Return the (x, y) coordinate for the center point of the cell that contains the specified text.  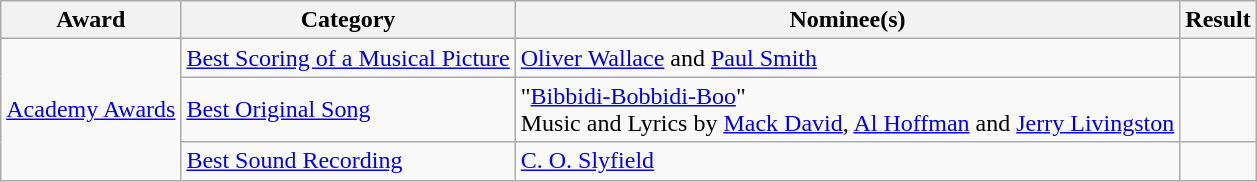
Best Scoring of a Musical Picture (348, 58)
Academy Awards (91, 110)
Result (1218, 20)
Best Original Song (348, 110)
Award (91, 20)
Oliver Wallace and Paul Smith (848, 58)
Nominee(s) (848, 20)
Category (348, 20)
Best Sound Recording (348, 161)
C. O. Slyfield (848, 161)
"Bibbidi-Bobbidi-Boo"Music and Lyrics by Mack David, Al Hoffman and Jerry Livingston (848, 110)
